Provide the (x, y) coordinate of the cell's center where the given text is located.  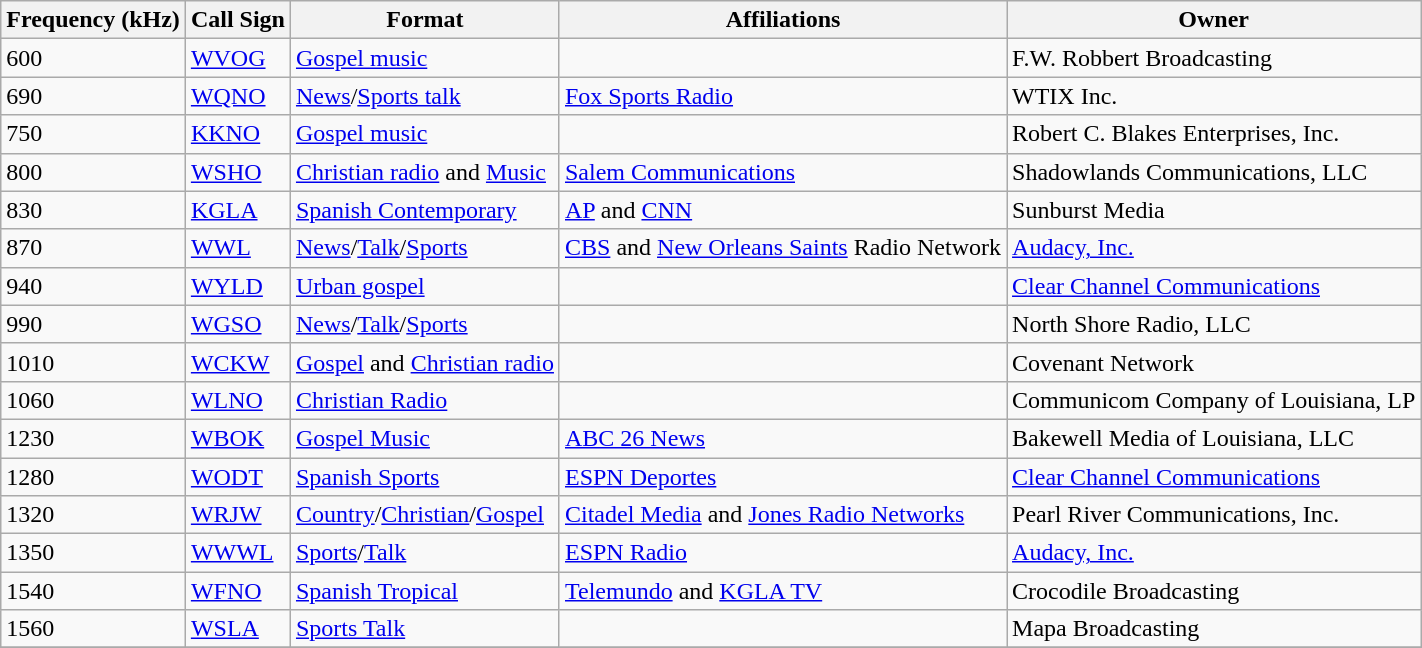
Christian radio and Music (424, 172)
1560 (94, 629)
Spanish Tropical (424, 591)
Salem Communications (782, 172)
Mapa Broadcasting (1214, 629)
600 (94, 58)
WVOG (238, 58)
CBS and New Orleans Saints Radio Network (782, 248)
1350 (94, 553)
Format (424, 20)
690 (94, 96)
1320 (94, 515)
Crocodile Broadcasting (1214, 591)
1230 (94, 438)
WFNO (238, 591)
ESPN Deportes (782, 477)
WWL (238, 248)
Telemundo and KGLA TV (782, 591)
830 (94, 210)
WODT (238, 477)
Gospel Music (424, 438)
800 (94, 172)
AP and CNN (782, 210)
Sunburst Media (1214, 210)
WLNO (238, 400)
WWWL (238, 553)
Gospel and Christian radio (424, 362)
Sports Talk (424, 629)
940 (94, 286)
WTIX Inc. (1214, 96)
Shadowlands Communications, LLC (1214, 172)
North Shore Radio, LLC (1214, 324)
Fox Sports Radio (782, 96)
Frequency (kHz) (94, 20)
WGSO (238, 324)
1540 (94, 591)
Robert C. Blakes Enterprises, Inc. (1214, 134)
F.W. Robbert Broadcasting (1214, 58)
870 (94, 248)
WQNO (238, 96)
ESPN Radio (782, 553)
Pearl River Communications, Inc. (1214, 515)
1060 (94, 400)
WSLA (238, 629)
WCKW (238, 362)
Christian Radio (424, 400)
KKNO (238, 134)
WYLD (238, 286)
Spanish Contemporary (424, 210)
Sports/Talk (424, 553)
Urban gospel (424, 286)
750 (94, 134)
Spanish Sports (424, 477)
Citadel Media and Jones Radio Networks (782, 515)
Bakewell Media of Louisiana, LLC (1214, 438)
Call Sign (238, 20)
ABC 26 News (782, 438)
Affiliations (782, 20)
KGLA (238, 210)
WBOK (238, 438)
Country/Christian/Gospel (424, 515)
990 (94, 324)
Communicom Company of Louisiana, LP (1214, 400)
WRJW (238, 515)
Covenant Network (1214, 362)
Owner (1214, 20)
1280 (94, 477)
News/Sports talk (424, 96)
WSHO (238, 172)
1010 (94, 362)
